Find where the given text appears and provide that cell's center as (X, Y) coordinate. 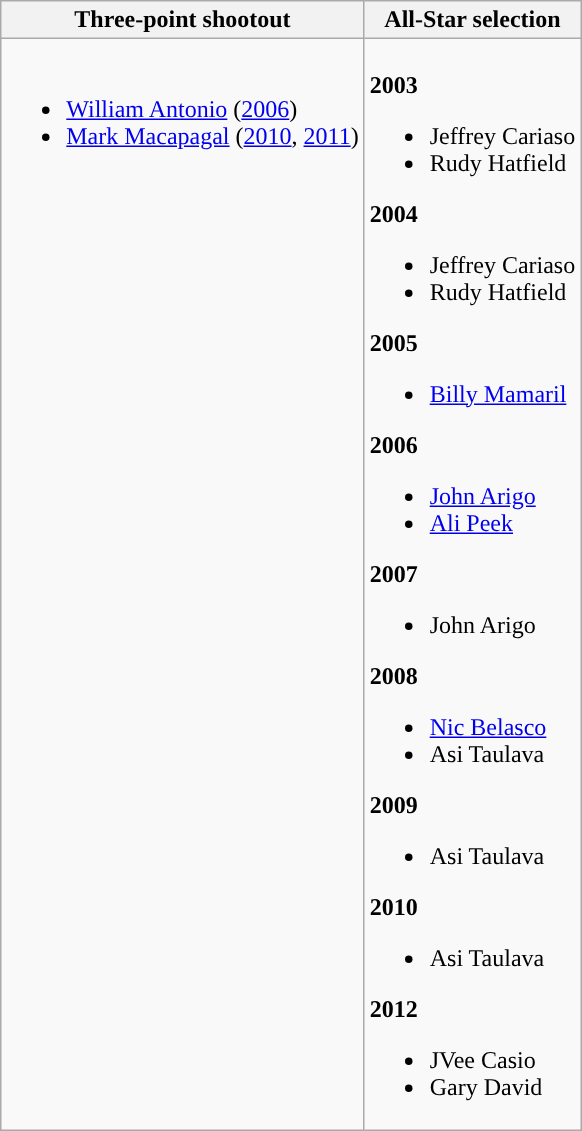
All-Star selection (472, 20)
Three-point shootout (182, 20)
William Antonio (2006)Mark Macapagal (2010, 2011) (182, 584)
